Pinpoint the cell where the given text exists, returning its [x, y] midpoint coordinate. 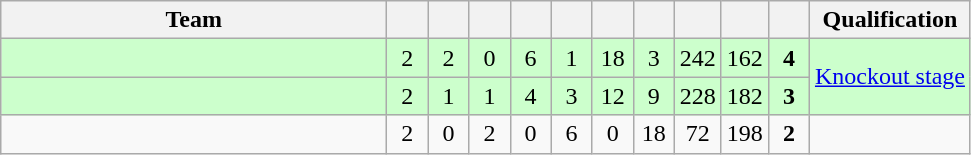
12 [612, 96]
Knockout stage [890, 77]
9 [654, 96]
182 [744, 96]
72 [698, 134]
228 [698, 96]
162 [744, 58]
Team [194, 20]
198 [744, 134]
242 [698, 58]
Qualification [890, 20]
